Identify which cell holds the provided text, then report its [X, Y] central coordinate. 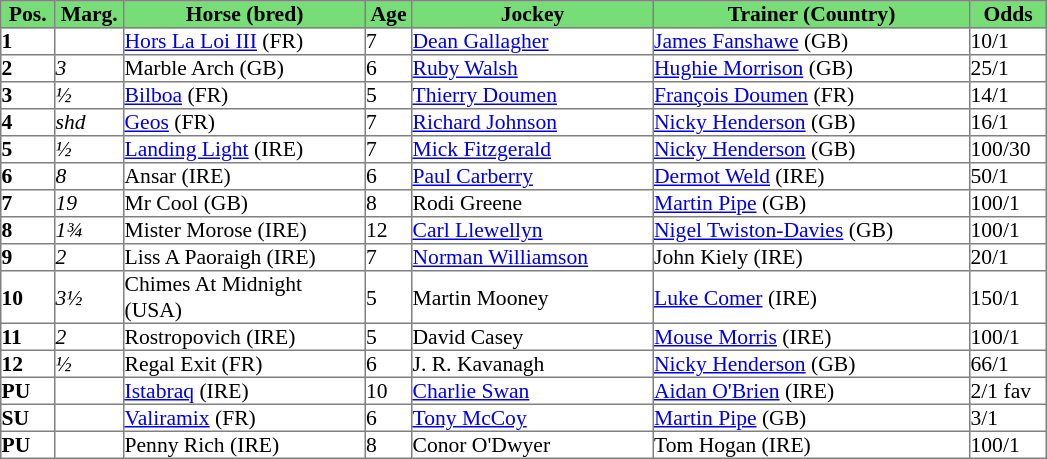
Rodi Greene [533, 204]
14/1 [1008, 96]
Regal Exit (FR) [245, 364]
Bilboa (FR) [245, 96]
Carl Llewellyn [533, 230]
Chimes At Midnight (USA) [245, 297]
2/1 fav [1008, 390]
Conor O'Dwyer [533, 444]
150/1 [1008, 297]
Odds [1008, 14]
Marg. [90, 14]
François Doumen (FR) [811, 96]
4 [28, 122]
Horse (bred) [245, 14]
Aidan O'Brien (IRE) [811, 390]
J. R. Kavanagh [533, 364]
Charlie Swan [533, 390]
Trainer (Country) [811, 14]
Nigel Twiston-Davies (GB) [811, 230]
Rostropovich (IRE) [245, 336]
Valiramix (FR) [245, 418]
Mister Morose (IRE) [245, 230]
19 [90, 204]
25/1 [1008, 68]
Luke Comer (IRE) [811, 297]
Geos (FR) [245, 122]
Ansar (IRE) [245, 176]
David Casey [533, 336]
Istabraq (IRE) [245, 390]
Richard Johnson [533, 122]
Age [388, 14]
Paul Carberry [533, 176]
9 [28, 258]
11 [28, 336]
Tom Hogan (IRE) [811, 444]
Tony McCoy [533, 418]
Liss A Paoraigh (IRE) [245, 258]
shd [90, 122]
Marble Arch (GB) [245, 68]
100/30 [1008, 150]
Hors La Loi III (FR) [245, 42]
Ruby Walsh [533, 68]
Norman Williamson [533, 258]
Thierry Doumen [533, 96]
Mick Fitzgerald [533, 150]
Mouse Morris (IRE) [811, 336]
Landing Light (IRE) [245, 150]
Penny Rich (IRE) [245, 444]
Martin Mooney [533, 297]
SU [28, 418]
Mr Cool (GB) [245, 204]
1 [28, 42]
50/1 [1008, 176]
66/1 [1008, 364]
Dermot Weld (IRE) [811, 176]
16/1 [1008, 122]
1¾ [90, 230]
James Fanshawe (GB) [811, 42]
Pos. [28, 14]
10/1 [1008, 42]
Dean Gallagher [533, 42]
3½ [90, 297]
John Kiely (IRE) [811, 258]
20/1 [1008, 258]
3/1 [1008, 418]
Jockey [533, 14]
Hughie Morrison (GB) [811, 68]
